Output the [X, Y] coordinate of the center of the cell containing the given text.  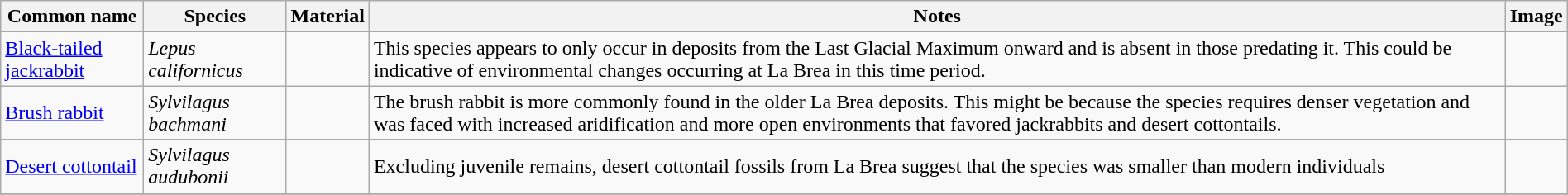
Excluding juvenile remains, desert cottontail fossils from La Brea suggest that the species was smaller than modern individuals [937, 167]
Black-tailed jackrabbit [73, 59]
Sylvilagus bachmani [215, 112]
Brush rabbit [73, 112]
Lepus californicus [215, 59]
Notes [937, 17]
Image [1537, 17]
Material [327, 17]
Species [215, 17]
Sylvilagus audubonii [215, 167]
Common name [73, 17]
Desert cottontail [73, 167]
